From the cell containing the given text, extract its center point as [x, y] coordinate. 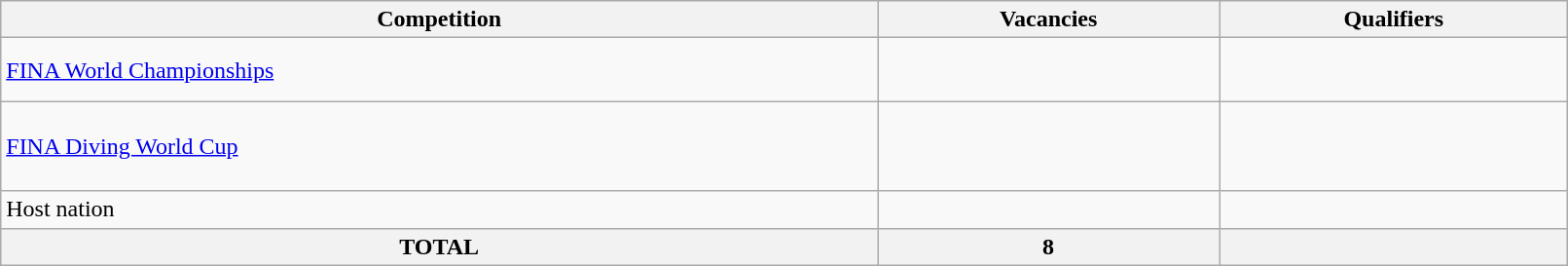
TOTAL [440, 247]
Competition [440, 19]
Vacancies [1049, 19]
FINA World Championships [440, 70]
Host nation [440, 209]
8 [1049, 247]
Qualifiers [1394, 19]
FINA Diving World Cup [440, 146]
